Return (x, y) of the center of cell containing provided text 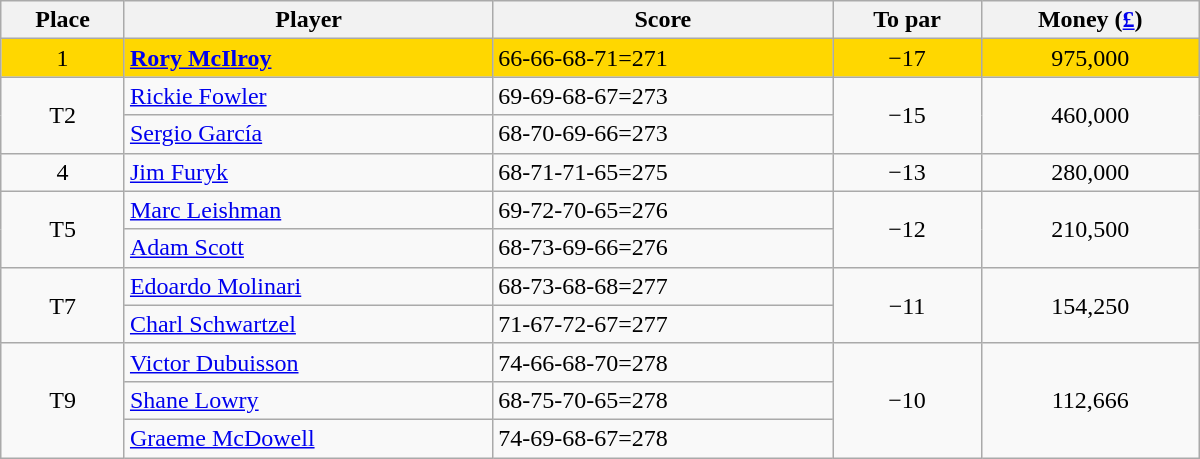
−10 (907, 400)
−17 (907, 58)
Graeme McDowell (308, 438)
154,250 (1090, 305)
Place (63, 20)
Edoardo Molinari (308, 286)
210,500 (1090, 229)
Score (663, 20)
460,000 (1090, 115)
74-69-68-67=278 (663, 438)
68-73-68-68=277 (663, 286)
68-70-69-66=273 (663, 134)
Player (308, 20)
112,666 (1090, 400)
Shane Lowry (308, 400)
To par (907, 20)
−15 (907, 115)
Rory McIlroy (308, 58)
69-69-68-67=273 (663, 96)
69-72-70-65=276 (663, 210)
T7 (63, 305)
Rickie Fowler (308, 96)
Jim Furyk (308, 172)
71-67-72-67=277 (663, 324)
Money (£) (1090, 20)
975,000 (1090, 58)
66-66-68-71=271 (663, 58)
74-66-68-70=278 (663, 362)
−13 (907, 172)
280,000 (1090, 172)
68-73-69-66=276 (663, 248)
1 (63, 58)
T5 (63, 229)
T9 (63, 400)
Sergio García (308, 134)
−12 (907, 229)
−11 (907, 305)
T2 (63, 115)
Adam Scott (308, 248)
Charl Schwartzel (308, 324)
68-71-71-65=275 (663, 172)
68-75-70-65=278 (663, 400)
Marc Leishman (308, 210)
Victor Dubuisson (308, 362)
4 (63, 172)
